Scan for the cell matching the given text and deliver its (X, Y) coordinate at center. 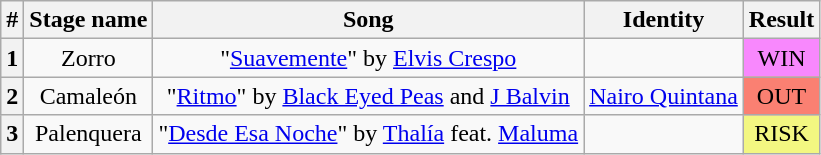
RISK (781, 134)
Nairo Quintana (664, 96)
WIN (781, 58)
OUT (781, 96)
"Suavemente" by Elvis Crespo (368, 58)
Camaleón (88, 96)
Identity (664, 20)
1 (12, 58)
Result (781, 20)
# (12, 20)
"Ritmo" by Black Eyed Peas and J Balvin (368, 96)
3 (12, 134)
2 (12, 96)
"Desde Esa Noche" by Thalía feat. Maluma (368, 134)
Zorro (88, 58)
Song (368, 20)
Palenquera (88, 134)
Stage name (88, 20)
